Return the [x, y] coordinate for the center point of the cell that contains the specified text.  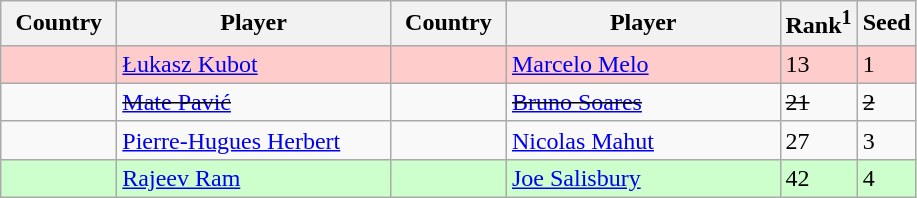
Nicolas Mahut [643, 140]
Rank1 [818, 24]
2 [886, 102]
Marcelo Melo [643, 64]
42 [818, 178]
Łukasz Kubot [254, 64]
Bruno Soares [643, 102]
Rajeev Ram [254, 178]
13 [818, 64]
1 [886, 64]
3 [886, 140]
Seed [886, 24]
4 [886, 178]
Pierre-Hugues Herbert [254, 140]
21 [818, 102]
Mate Pavić [254, 102]
27 [818, 140]
Joe Salisbury [643, 178]
